Pinpoint the cell where the given text exists, returning its (x, y) midpoint coordinate. 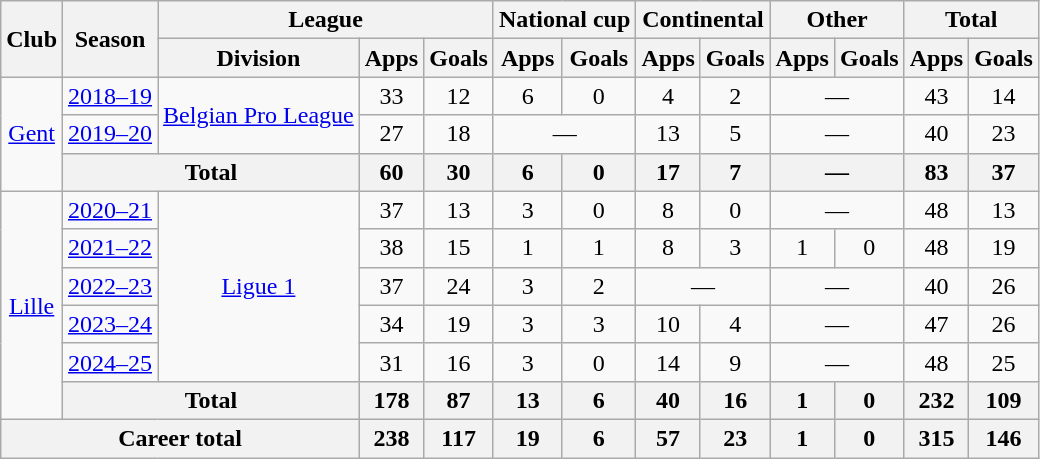
24 (459, 286)
109 (1004, 400)
Continental (703, 20)
2023–24 (110, 324)
238 (391, 438)
7 (735, 172)
18 (459, 134)
Other (837, 20)
2020–21 (110, 210)
2024–25 (110, 362)
Belgian Pro League (259, 115)
31 (391, 362)
43 (936, 96)
27 (391, 134)
117 (459, 438)
87 (459, 400)
34 (391, 324)
Division (259, 58)
57 (668, 438)
83 (936, 172)
178 (391, 400)
33 (391, 96)
2022–23 (110, 286)
9 (735, 362)
60 (391, 172)
30 (459, 172)
10 (668, 324)
25 (1004, 362)
2021–22 (110, 248)
Ligue 1 (259, 286)
12 (459, 96)
15 (459, 248)
Club (32, 39)
5 (735, 134)
38 (391, 248)
17 (668, 172)
47 (936, 324)
146 (1004, 438)
Season (110, 39)
232 (936, 400)
315 (936, 438)
League (326, 20)
2018–19 (110, 96)
National cup (564, 20)
Career total (180, 438)
Lille (32, 305)
Gent (32, 134)
2019–20 (110, 134)
